Scan for the cell matching the given text and deliver its (X, Y) coordinate at center. 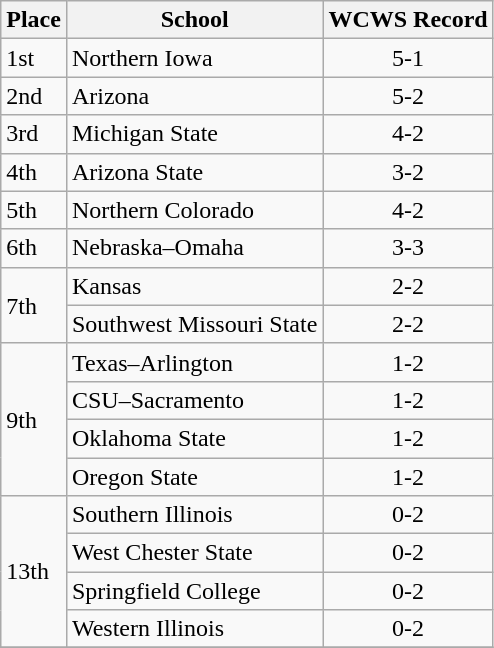
7th (34, 305)
4th (34, 172)
CSU–Sacramento (194, 400)
3rd (34, 134)
Southwest Missouri State (194, 324)
Oklahoma State (194, 438)
9th (34, 419)
Arizona (194, 96)
6th (34, 248)
Springfield College (194, 591)
School (194, 20)
Nebraska–Omaha (194, 248)
5-1 (408, 58)
Arizona State (194, 172)
Kansas (194, 286)
West Chester State (194, 553)
Michigan State (194, 134)
Southern Illinois (194, 515)
WCWS Record (408, 20)
Northern Iowa (194, 58)
Place (34, 20)
3-2 (408, 172)
13th (34, 572)
Western Illinois (194, 629)
3-3 (408, 248)
1st (34, 58)
2nd (34, 96)
Texas–Arlington (194, 362)
5th (34, 210)
Northern Colorado (194, 210)
5-2 (408, 96)
Oregon State (194, 477)
